Find where the given text appears and provide that cell's center as (x, y) coordinate. 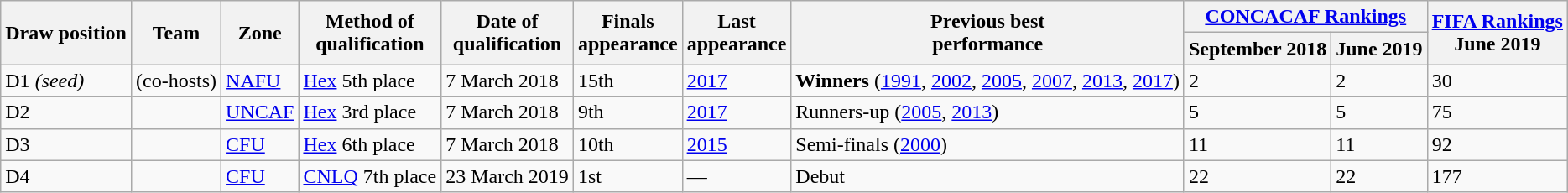
Previous bestperformance (988, 33)
30 (1497, 81)
Date ofqualification (508, 33)
(co-hosts) (176, 81)
FIFA RankingsJune 2019 (1497, 33)
D2 (66, 112)
D1 (seed) (66, 81)
June 2019 (1379, 49)
1st (628, 176)
9th (628, 112)
Team (176, 33)
Hex 5th place (370, 81)
23 March 2019 (508, 176)
CNLQ 7th place (370, 176)
Debut (988, 176)
Draw position (66, 33)
10th (628, 144)
D3 (66, 144)
177 (1497, 176)
15th (628, 81)
Lastappearance (737, 33)
D4 (66, 176)
UNCAF (260, 112)
Zone (260, 33)
CONCACAF Rankings (1305, 17)
Runners-up (2005, 2013) (988, 112)
Winners (1991, 2002, 2005, 2007, 2013, 2017) (988, 81)
September 2018 (1257, 49)
— (737, 176)
Semi-finals (2000) (988, 144)
2015 (737, 144)
NAFU (260, 81)
92 (1497, 144)
75 (1497, 112)
Hex 6th place (370, 144)
Finalsappearance (628, 33)
Method ofqualification (370, 33)
Hex 3rd place (370, 112)
